Return [X, Y] of the center of cell containing provided text 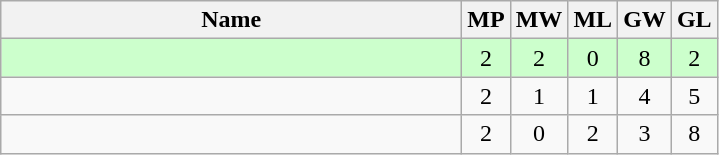
GW [645, 20]
MP [486, 20]
Name [232, 20]
GL [694, 20]
3 [645, 134]
MW [539, 20]
5 [694, 96]
ML [593, 20]
4 [645, 96]
